Scan for the cell matching the given text and deliver its (X, Y) coordinate at center. 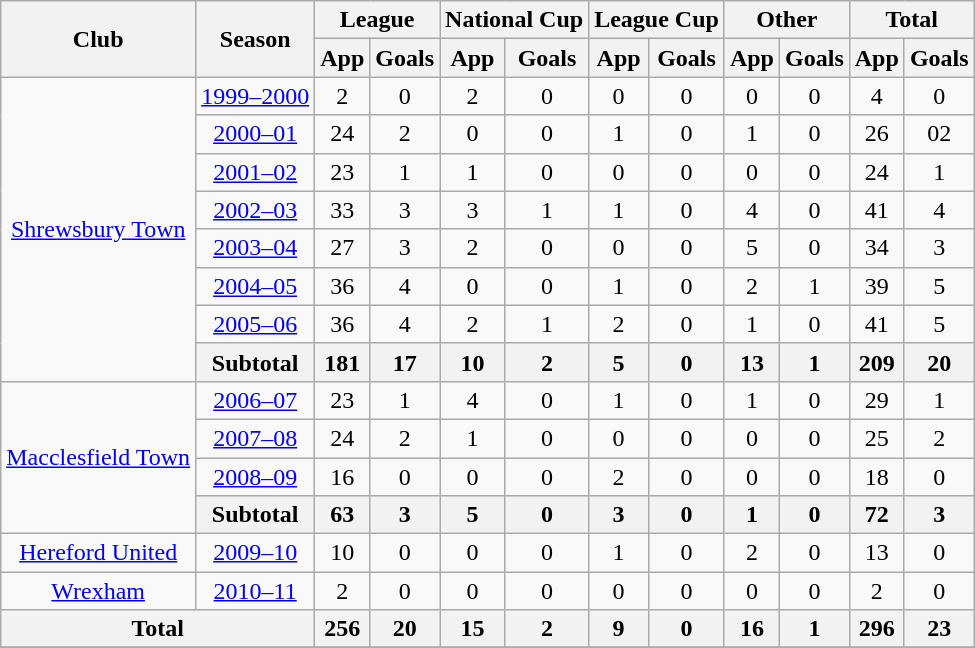
26 (876, 134)
League (378, 20)
63 (342, 515)
2002–03 (256, 210)
Other (786, 20)
72 (876, 515)
2009–10 (256, 553)
League Cup (657, 20)
1999–2000 (256, 96)
15 (473, 629)
Hereford United (98, 553)
National Cup (514, 20)
181 (342, 362)
02 (939, 134)
Macclesfield Town (98, 457)
2003–04 (256, 248)
18 (876, 477)
256 (342, 629)
33 (342, 210)
39 (876, 286)
Wrexham (98, 591)
2001–02 (256, 172)
25 (876, 438)
17 (405, 362)
2007–08 (256, 438)
296 (876, 629)
2004–05 (256, 286)
2008–09 (256, 477)
209 (876, 362)
Club (98, 39)
2010–11 (256, 591)
29 (876, 400)
34 (876, 248)
2005–06 (256, 324)
9 (619, 629)
2006–07 (256, 400)
27 (342, 248)
Season (256, 39)
Shrewsbury Town (98, 229)
2000–01 (256, 134)
